From the cell containing the given text, extract its center point as (x, y) coordinate. 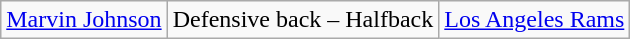
Los Angeles Rams (534, 20)
Marvin Johnson (84, 20)
Defensive back – Halfback (303, 20)
